Pinpoint the cell where the given text exists, returning its (x, y) midpoint coordinate. 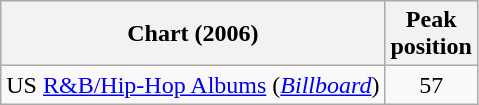
Peakposition (431, 34)
57 (431, 85)
US R&B/Hip-Hop Albums (Billboard) (193, 85)
Chart (2006) (193, 34)
